Pinpoint the cell where the given text exists, returning its (X, Y) midpoint coordinate. 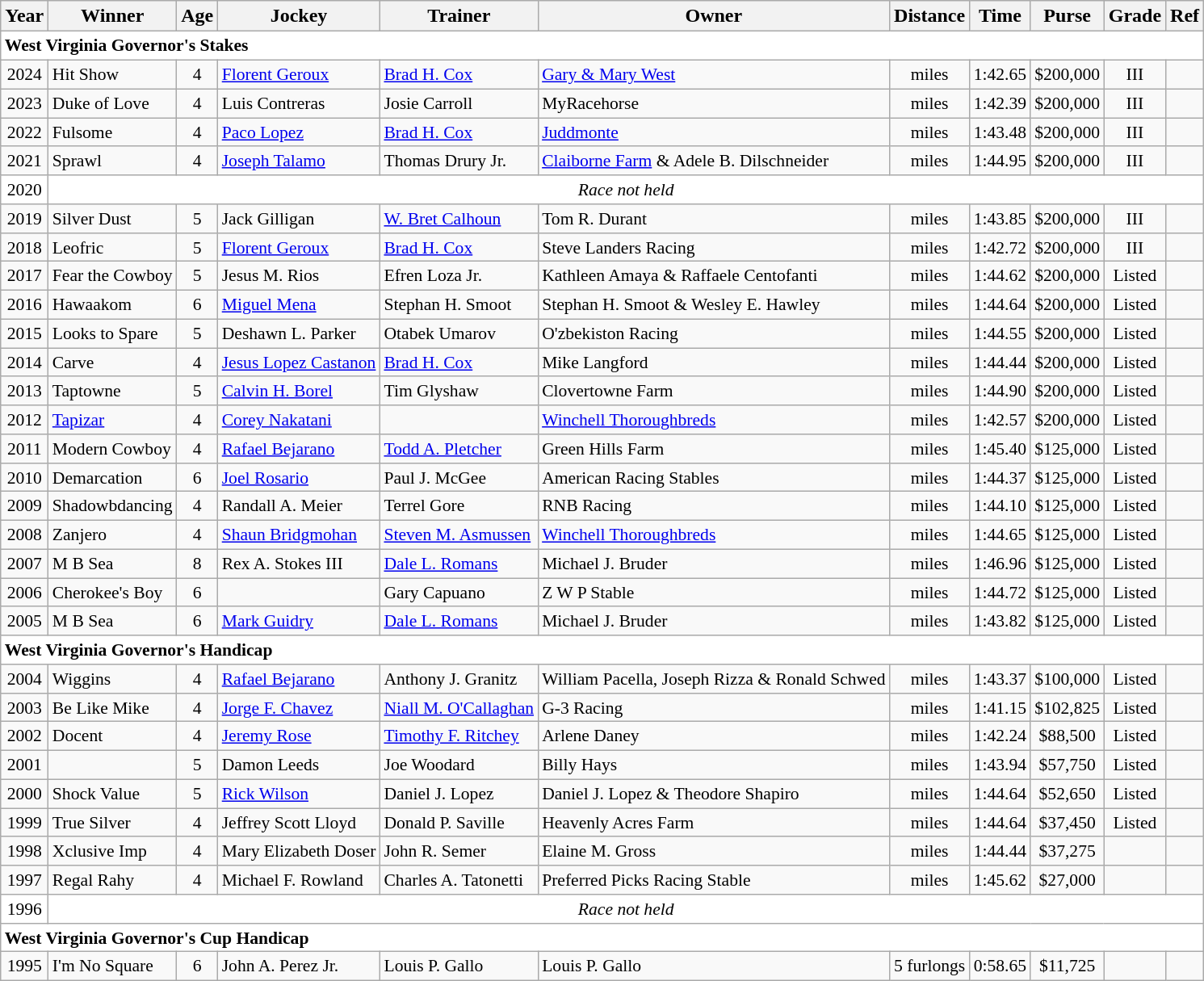
Todd A. Pletcher (459, 449)
Heavenly Acres Farm (714, 823)
1:44.62 (1000, 276)
Mark Guidry (299, 621)
Fear the Cowboy (113, 276)
$102,825 (1068, 707)
1:45.62 (1000, 880)
Jeremy Rose (299, 736)
Modern Cowboy (113, 449)
1:44.55 (1000, 333)
Z W P Stable (714, 593)
Distance (930, 16)
2021 (24, 161)
Be Like Mike (113, 707)
Otabek Umarov (459, 333)
Rex A. Stokes III (299, 564)
Trainer (459, 16)
Wiggins (113, 679)
Billy Hays (714, 765)
2017 (24, 276)
Charles A. Tatonetti (459, 880)
$37,275 (1068, 851)
2004 (24, 679)
1:44.37 (1000, 477)
2018 (24, 247)
Duke of Love (113, 103)
Kathleen Amaya & Raffaele Centofanti (714, 276)
Hawaakom (113, 304)
Tim Glyshaw (459, 391)
Randall A. Meier (299, 506)
1:43.48 (1000, 132)
Grade (1135, 16)
Preferred Picks Racing Stable (714, 880)
2007 (24, 564)
Purse (1068, 16)
Joseph Talamo (299, 161)
Daniel J. Lopez (459, 794)
William Pacella, Joseph Rizza & Ronald Schwed (714, 679)
2014 (24, 363)
1:43.85 (1000, 219)
Shadowbdancing (113, 506)
Efren Loza Jr. (459, 276)
5 furlongs (930, 966)
Stephan H. Smoot (459, 304)
RNB Racing (714, 506)
Gary Capuano (459, 593)
$88,500 (1068, 736)
Paul J. McGee (459, 477)
Deshawn L. Parker (299, 333)
Leofric (113, 247)
2003 (24, 707)
John R. Semer (459, 851)
2023 (24, 103)
Jesus Lopez Castanon (299, 363)
Daniel J. Lopez & Theodore Shapiro (714, 794)
Fulsome (113, 132)
$100,000 (1068, 679)
Calvin H. Borel (299, 391)
West Virginia Governor's Stakes (602, 46)
Looks to Spare (113, 333)
1:44.65 (1000, 535)
Corey Nakatani (299, 420)
Hit Show (113, 74)
Thomas Drury Jr. (459, 161)
Steven M. Asmussen (459, 535)
1:42.24 (1000, 736)
Age (197, 16)
MyRacehorse (714, 103)
Xclusive Imp (113, 851)
Timothy F. Ritchey (459, 736)
2022 (24, 132)
2000 (24, 794)
Ref (1185, 16)
2016 (24, 304)
1:44.72 (1000, 593)
2015 (24, 333)
1:43.37 (1000, 679)
1:42.57 (1000, 420)
Tom R. Durant (714, 219)
Donald P. Saville (459, 823)
2019 (24, 219)
1:43.94 (1000, 765)
2013 (24, 391)
West Virginia Governor's Cup Handicap (602, 937)
Joe Woodard (459, 765)
Shock Value (113, 794)
Year (24, 16)
Steve Landers Racing (714, 247)
$11,725 (1068, 966)
$37,450 (1068, 823)
2008 (24, 535)
John A. Perez Jr. (299, 966)
2001 (24, 765)
1995 (24, 966)
1996 (24, 909)
0:58.65 (1000, 966)
1:42.72 (1000, 247)
Cherokee's Boy (113, 593)
2010 (24, 477)
Carve (113, 363)
2006 (24, 593)
1:45.40 (1000, 449)
Jockey (299, 16)
Gary & Mary West (714, 74)
$27,000 (1068, 880)
2012 (24, 420)
2024 (24, 74)
1:44.10 (1000, 506)
1:41.15 (1000, 707)
1998 (24, 851)
Elaine M. Gross (714, 851)
1:42.39 (1000, 103)
1:44.95 (1000, 161)
1997 (24, 880)
$57,750 (1068, 765)
Mary Elizabeth Doser (299, 851)
Regal Rahy (113, 880)
Terrel Gore (459, 506)
Luis Contreras (299, 103)
Arlene Daney (714, 736)
Joel Rosario (299, 477)
Owner (714, 16)
G-3 Racing (714, 707)
Tapizar (113, 420)
True Silver (113, 823)
Clovertowne Farm (714, 391)
Winner (113, 16)
I'm No Square (113, 966)
Jeffrey Scott Lloyd (299, 823)
2002 (24, 736)
1999 (24, 823)
Juddmonte (714, 132)
Michael F. Rowland (299, 880)
Jesus M. Rios (299, 276)
Zanjero (113, 535)
Sprawl (113, 161)
8 (197, 564)
Taptowne (113, 391)
Anthony J. Granitz (459, 679)
Rick Wilson (299, 794)
Josie Carroll (459, 103)
Time (1000, 16)
Jack Gilligan (299, 219)
$52,650 (1068, 794)
Shaun Bridgmohan (299, 535)
2005 (24, 621)
Claiborne Farm & Adele B. Dilschneider (714, 161)
Green Hills Farm (714, 449)
1:42.65 (1000, 74)
2009 (24, 506)
Stephan H. Smoot & Wesley E. Hawley (714, 304)
2011 (24, 449)
American Racing Stables (714, 477)
Silver Dust (113, 219)
Jorge F. Chavez (299, 707)
Demarcation (113, 477)
W. Bret Calhoun (459, 219)
West Virginia Governor's Handicap (602, 650)
Miguel Mena (299, 304)
Paco Lopez (299, 132)
1:46.96 (1000, 564)
1:43.82 (1000, 621)
Mike Langford (714, 363)
1:44.90 (1000, 391)
Niall M. O'Callaghan (459, 707)
O'zbekiston Racing (714, 333)
Damon Leeds (299, 765)
Docent (113, 736)
2020 (24, 190)
